Determine the [X, Y] coordinate at the center of the cell enclosing the given text.  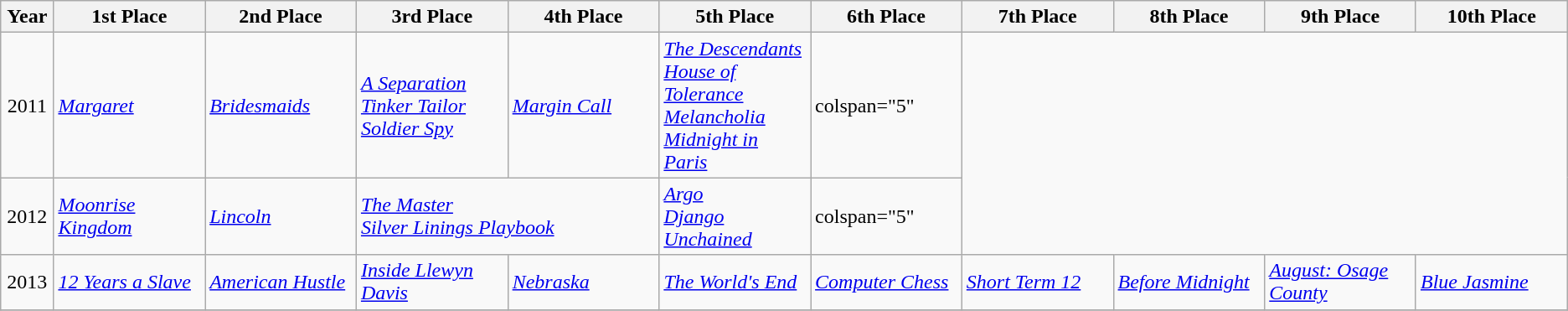
Moonrise Kingdom [129, 216]
Short Term 12 [1037, 282]
American Hustle [281, 282]
5th Place [735, 17]
Before Midnight [1189, 282]
8th Place [1189, 17]
A SeparationTinker Tailor Soldier Spy [432, 106]
4th Place [583, 17]
12 Years a Slave [129, 282]
Nebraska [583, 282]
Blue Jasmine [1491, 282]
2011 [27, 106]
6th Place [886, 17]
Bridesmaids [281, 106]
The DescendantsHouse of ToleranceMelancholiaMidnight in Paris [735, 106]
2012 [27, 216]
1st Place [129, 17]
9th Place [1340, 17]
Margin Call [583, 106]
August: Osage County [1340, 282]
7th Place [1037, 17]
Lincoln [281, 216]
2013 [27, 282]
The MasterSilver Linings Playbook [508, 216]
3rd Place [432, 17]
10th Place [1491, 17]
Year [27, 17]
The World's End [735, 282]
ArgoDjango Unchained [735, 216]
Inside Llewyn Davis [432, 282]
Computer Chess [886, 282]
2nd Place [281, 17]
Margaret [129, 106]
